Find where the given text appears and provide that cell's center as (X, Y) coordinate. 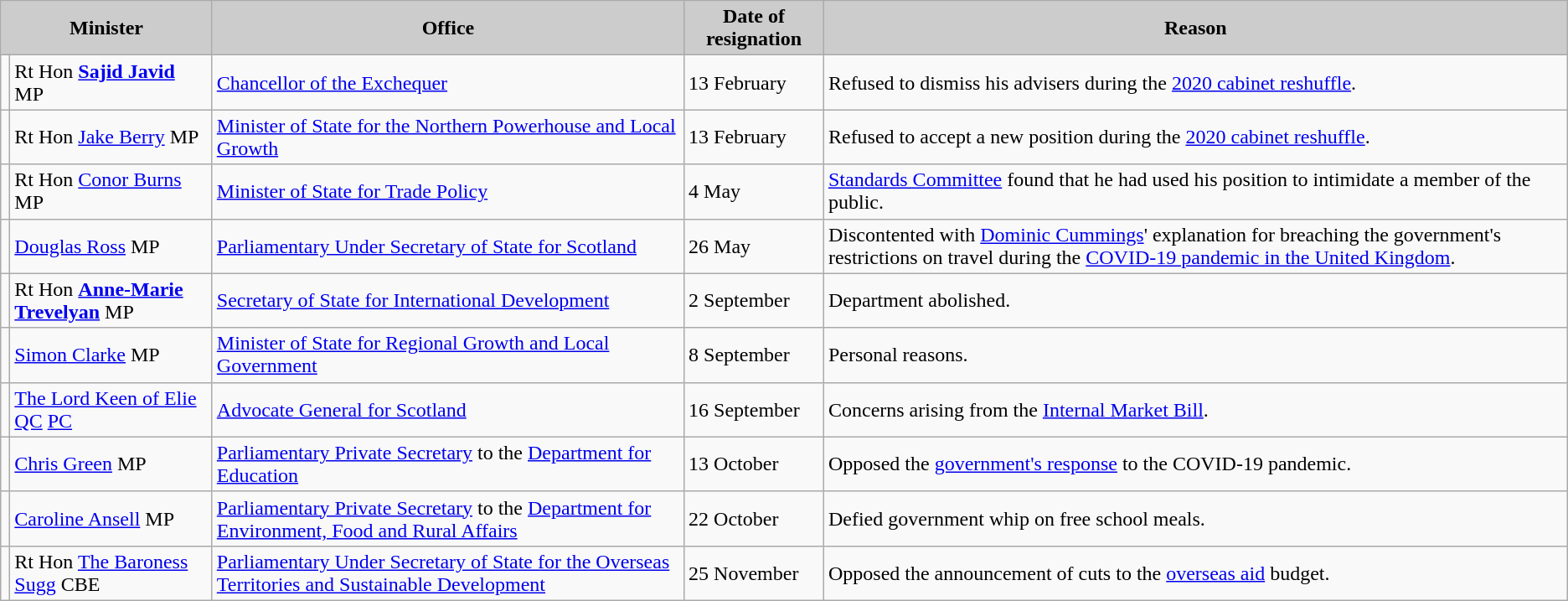
Standards Committee found that he had used his position to intimidate a member of the public. (1195, 191)
Parliamentary Private Secretary to the Department for Education (447, 464)
Concerns arising from the Internal Market Bill. (1195, 409)
Reason (1195, 28)
Rt Hon Conor Burns MP (111, 191)
Parliamentary Private Secretary to the Department for Environment, Food and Rural Affairs (447, 518)
Refused to dismiss his advisers during the 2020 cabinet reshuffle. (1195, 82)
Opposed the government's response to the COVID-19 pandemic. (1195, 464)
Simon Clarke MP (111, 355)
25 November (754, 573)
Minister (107, 28)
Department abolished. (1195, 300)
Rt Hon Anne-Marie Trevelyan MP (111, 300)
Defied government whip on free school meals. (1195, 518)
Minister of State for Regional Growth and Local Government (447, 355)
Chancellor of the Exchequer (447, 82)
Office (447, 28)
26 May (754, 246)
16 September (754, 409)
Chris Green MP (111, 464)
Minister of State for the Northern Powerhouse and Local Growth (447, 137)
22 October (754, 518)
2 September (754, 300)
Parliamentary Under Secretary of State for Scotland (447, 246)
Rt Hon Sajid Javid MP (111, 82)
4 May (754, 191)
Parliamentary Under Secretary of State for the Overseas Territories and Sustainable Development (447, 573)
8 September (754, 355)
Advocate General for Scotland (447, 409)
Douglas Ross MP (111, 246)
Refused to accept a new position during the 2020 cabinet reshuffle. (1195, 137)
13 October (754, 464)
The Lord Keen of Elie QC PC (111, 409)
Personal reasons. (1195, 355)
Date of resignation (754, 28)
Secretary of State for International Development (447, 300)
Rt Hon The Baroness Sugg CBE (111, 573)
Rt Hon Jake Berry MP (111, 137)
Minister of State for Trade Policy (447, 191)
Opposed the announcement of cuts to the overseas aid budget. (1195, 573)
Caroline Ansell MP (111, 518)
